Pinpoint the cell where the given text exists, returning its (x, y) midpoint coordinate. 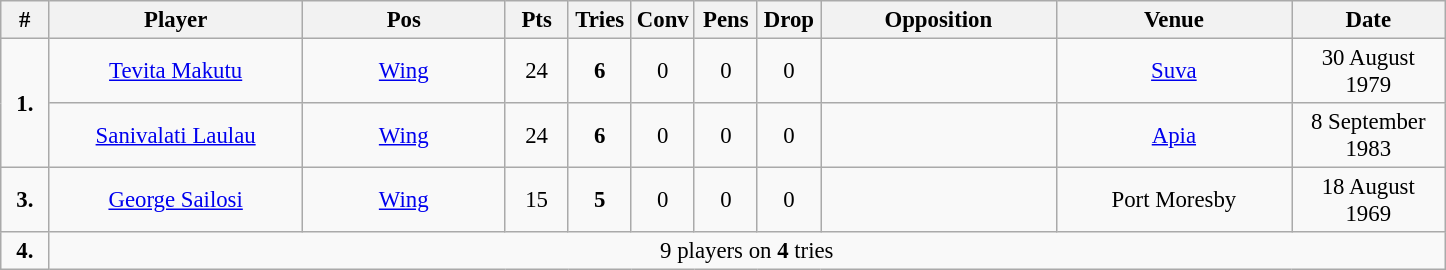
Pens (726, 20)
Tries (600, 20)
3. (25, 200)
18 August 1969 (1368, 200)
1. (25, 104)
Apia (1174, 136)
30 August 1979 (1368, 72)
Conv (662, 20)
8 September 1983 (1368, 136)
George Sailosi (176, 200)
9 players on 4 tries (747, 251)
Port Moresby (1174, 200)
Venue (1174, 20)
Date (1368, 20)
# (25, 20)
Pos (404, 20)
Pts (536, 20)
Sanivalati Laulau (176, 136)
Tevita Makutu (176, 72)
4. (25, 251)
15 (536, 200)
Opposition (938, 20)
Suva (1174, 72)
5 (600, 200)
Drop (788, 20)
Player (176, 20)
